Pinpoint the cell where the given text exists, returning its [x, y] midpoint coordinate. 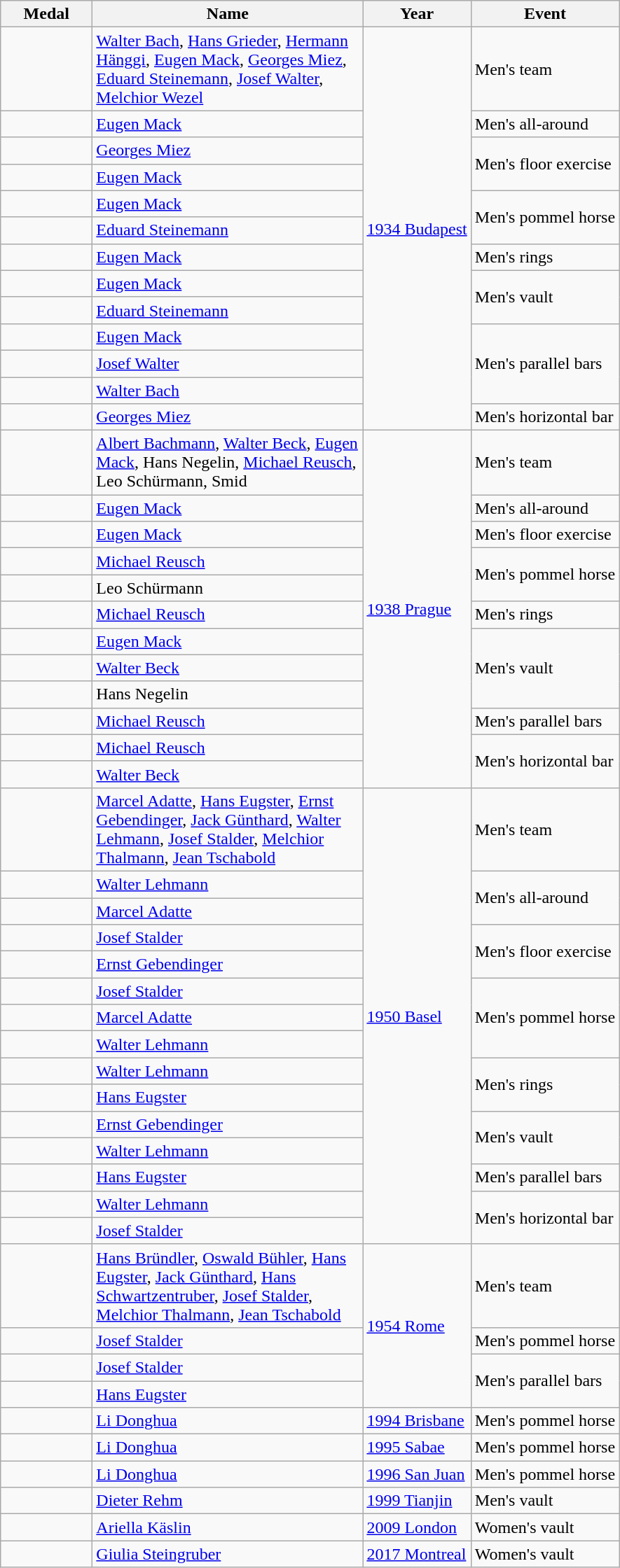
1950 Basel [417, 1016]
Name [228, 14]
1938 Prague [417, 609]
Walter Bach [228, 390]
Marcel Adatte, Hans Eugster, Ernst Gebendinger, Jack Günthard, Walter Lehmann, Josef Stalder, Melchior Thalmann, Jean Tschabold [228, 829]
1934 Budapest [417, 229]
Leo Schürmann [228, 588]
1995 Sabae [417, 1448]
Year [417, 14]
Event [545, 14]
1999 Tianjin [417, 1501]
1954 Rome [417, 1326]
1994 Brisbane [417, 1421]
Medal [46, 14]
Albert Bachmann, Walter Beck, Eugen Mack, Hans Negelin, Michael Reusch, Leo Schürmann, Smid [228, 463]
2009 London [417, 1527]
Hans Bründler, Oswald Bühler, Hans Eugster, Jack Günthard, Hans Schwartzentruber, Josef Stalder, Melchior Thalmann, Jean Tschabold [228, 1285]
Dieter Rehm [228, 1501]
2017 Montreal [417, 1554]
Josef Walter [228, 363]
Ariella Käslin [228, 1527]
Hans Negelin [228, 694]
Walter Bach, Hans Grieder, Hermann Hänggi, Eugen Mack, Georges Miez, Eduard Steinemann, Josef Walter, Melchior Wezel [228, 69]
Giulia Steingruber [228, 1554]
1996 San Juan [417, 1474]
